Scan for the cell matching the given text and deliver its [X, Y] coordinate at center. 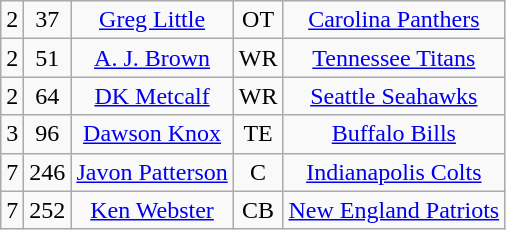
96 [48, 134]
37 [48, 20]
Dawson Knox [152, 134]
CB [258, 210]
Javon Patterson [152, 172]
246 [48, 172]
A. J. Brown [152, 58]
TE [258, 134]
Tennessee Titans [394, 58]
Seattle Seahawks [394, 96]
Ken Webster [152, 210]
Buffalo Bills [394, 134]
Indianapolis Colts [394, 172]
Carolina Panthers [394, 20]
DK Metcalf [152, 96]
252 [48, 210]
Greg Little [152, 20]
51 [48, 58]
C [258, 172]
OT [258, 20]
64 [48, 96]
New England Patriots [394, 210]
3 [12, 134]
